Output the (x, y) coordinate of the center of the cell containing the given text.  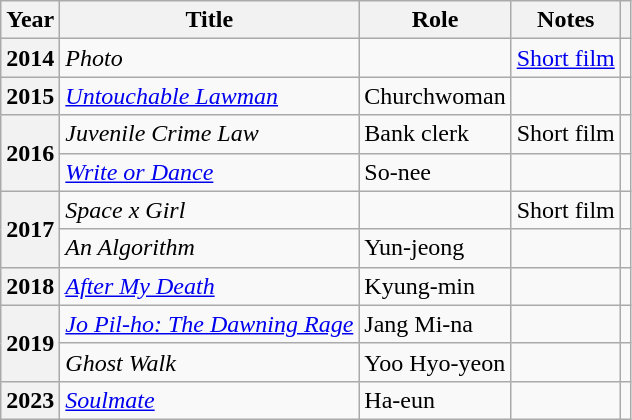
Juvenile Crime Law (210, 134)
So-nee (435, 172)
Ghost Walk (210, 362)
Notes (566, 20)
Yoo Hyo-yeon (435, 362)
After My Death (210, 286)
Ha-eun (435, 400)
Jang Mi-na (435, 324)
2017 (30, 229)
Year (30, 20)
Kyung-min (435, 286)
Churchwoman (435, 96)
Space x Girl (210, 210)
2016 (30, 153)
2018 (30, 286)
Yun-jeong (435, 248)
2014 (30, 58)
Role (435, 20)
Soulmate (210, 400)
2015 (30, 96)
Write or Dance (210, 172)
An Algorithm (210, 248)
Untouchable Lawman (210, 96)
Photo (210, 58)
Bank clerk (435, 134)
2019 (30, 343)
Title (210, 20)
2023 (30, 400)
Jo Pil-ho: The Dawning Rage (210, 324)
